Return [X, Y] of the center of cell containing provided text 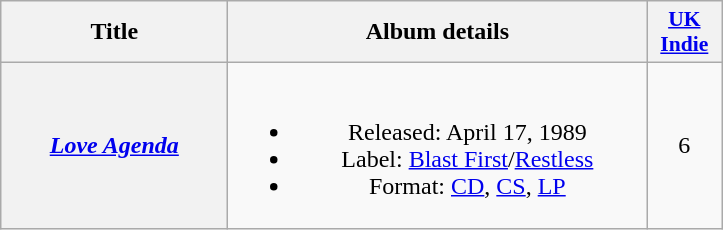
Title [114, 32]
Album details [438, 32]
UK Indie [684, 32]
Love Agenda [114, 146]
Released: April 17, 1989Label: Blast First/RestlessFormat: CD, CS, LP [438, 146]
6 [684, 146]
